For the text-containing cell, return its midpoint in (X, Y) coordinate format. 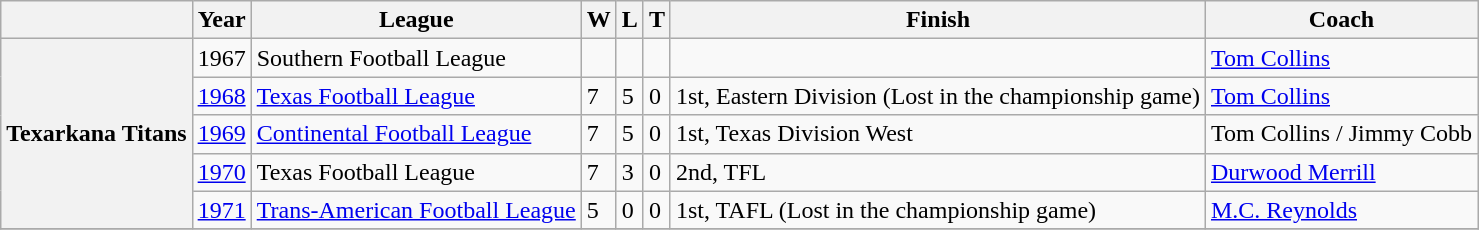
Texarkana Titans (96, 134)
2nd, TFL (938, 172)
T (656, 20)
W (598, 20)
1st, Eastern Division (Lost in the championship game) (938, 96)
Year (222, 20)
L (630, 20)
League (416, 20)
Southern Football League (416, 58)
Continental Football League (416, 134)
Coach (1341, 20)
Tom Collins / Jimmy Cobb (1341, 134)
1970 (222, 172)
1969 (222, 134)
Durwood Merrill (1341, 172)
1st, TAFL (Lost in the championship game) (938, 210)
1971 (222, 210)
1967 (222, 58)
M.C. Reynolds (1341, 210)
3 (630, 172)
Trans-American Football League (416, 210)
1st, Texas Division West (938, 134)
1968 (222, 96)
Finish (938, 20)
